Detect which cell encompasses the target text, then output its [x, y] center coordinate. 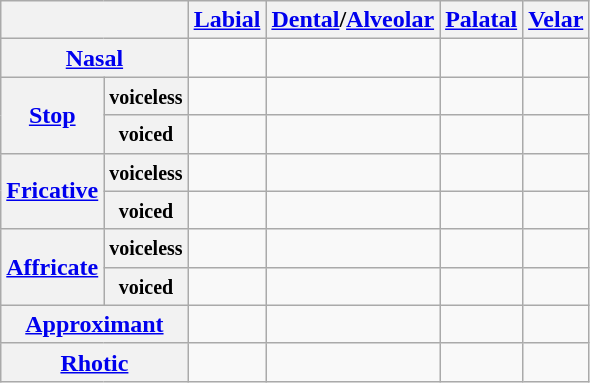
Palatal [482, 20]
Labial [227, 20]
Stop [52, 115]
Nasal [94, 58]
Rhotic [94, 362]
Approximant [94, 324]
Dental/Alveolar [353, 20]
Fricative [52, 191]
Affricate [52, 267]
Velar [556, 20]
